Output the (x, y) coordinate of the center of the cell containing the given text.  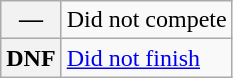
DNF (31, 58)
Did not finish (146, 58)
Did not compete (146, 20)
— (31, 20)
